Return the (X, Y) coordinate for the center point of the cell that contains the specified text.  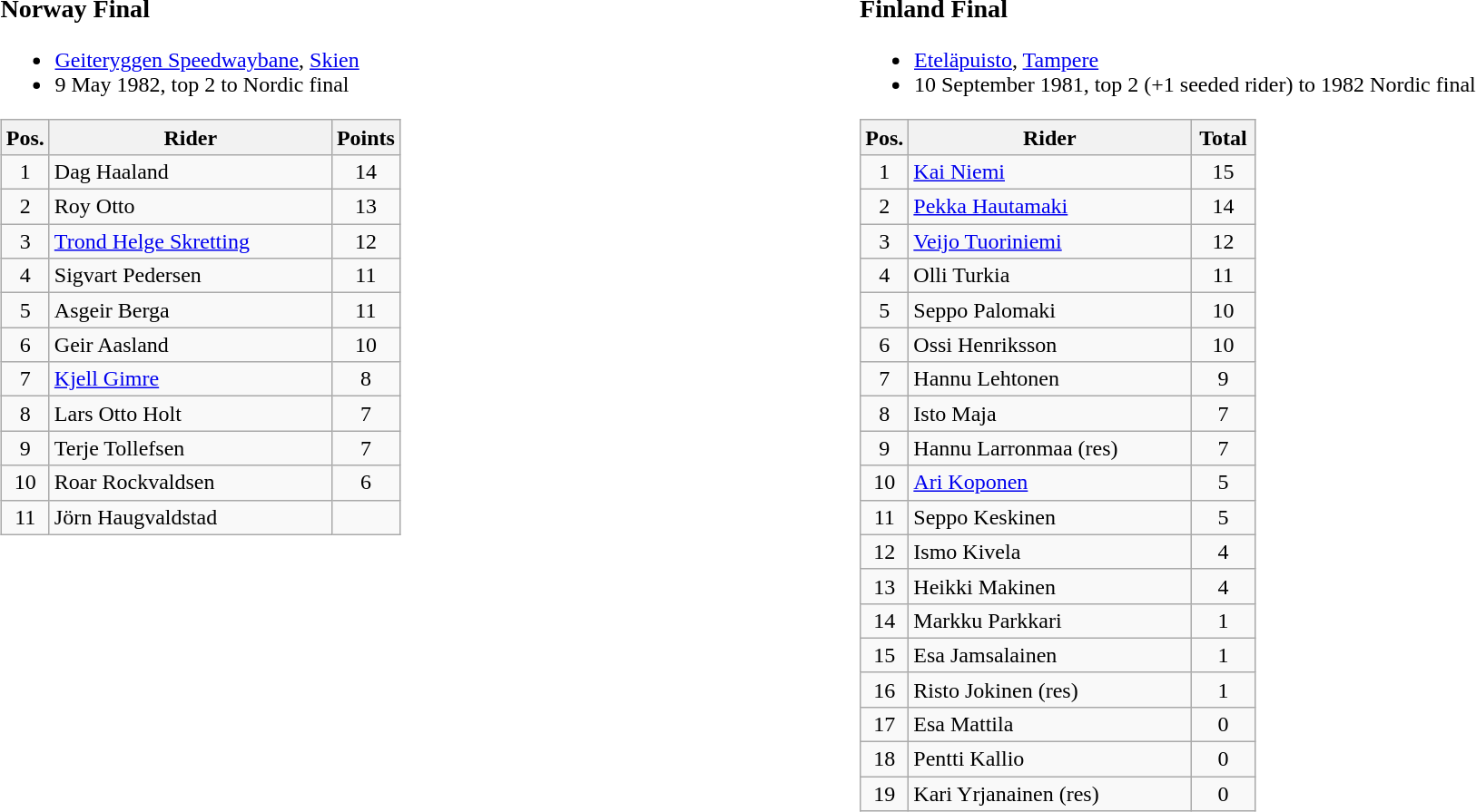
Trond Helge Skretting (191, 241)
Esa Mattila (1049, 724)
Asgeir Berga (191, 310)
Kjell Gimre (191, 379)
Jörn Haugvaldstad (191, 517)
Pekka Hautamaki (1049, 207)
17 (884, 724)
Roy Otto (191, 207)
Points (365, 137)
Pentti Kallio (1049, 759)
Seppo Keskinen (1049, 517)
Risto Jokinen (res) (1049, 690)
19 (884, 794)
Lars Otto Holt (191, 414)
Sigvart Pedersen (191, 276)
Total (1224, 137)
Terje Tollefsen (191, 448)
Roar Rockvaldsen (191, 483)
Ismo Kivela (1049, 552)
Hannu Larronmaa (res) (1049, 448)
Geir Aasland (191, 345)
Ari Koponen (1049, 483)
16 (884, 690)
Kai Niemi (1049, 171)
Olli Turkia (1049, 276)
Dag Haaland (191, 171)
Esa Jamsalainen (1049, 655)
Markku Parkkari (1049, 621)
Ossi Henriksson (1049, 345)
Seppo Palomaki (1049, 310)
Kari Yrjanainen (res) (1049, 794)
Isto Maja (1049, 414)
Veijo Tuoriniemi (1049, 241)
Heikki Makinen (1049, 586)
18 (884, 759)
Hannu Lehtonen (1049, 379)
